Find where the given text appears and provide that cell's center as [X, Y] coordinate. 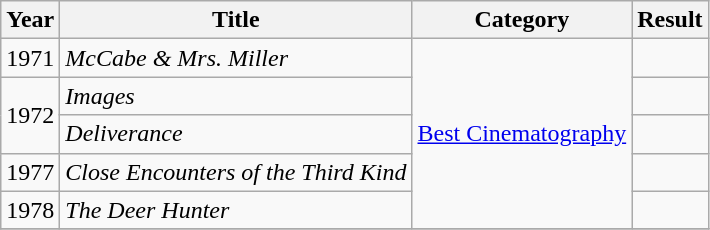
Best Cinematography [522, 134]
1972 [30, 115]
Category [522, 20]
Result [670, 20]
Year [30, 20]
McCabe & Mrs. Miller [236, 58]
1977 [30, 172]
The Deer Hunter [236, 210]
Deliverance [236, 134]
Images [236, 96]
Title [236, 20]
1971 [30, 58]
Close Encounters of the Third Kind [236, 172]
1978 [30, 210]
